Search for the cell housing the specified text and yield its (x, y) center coordinate. 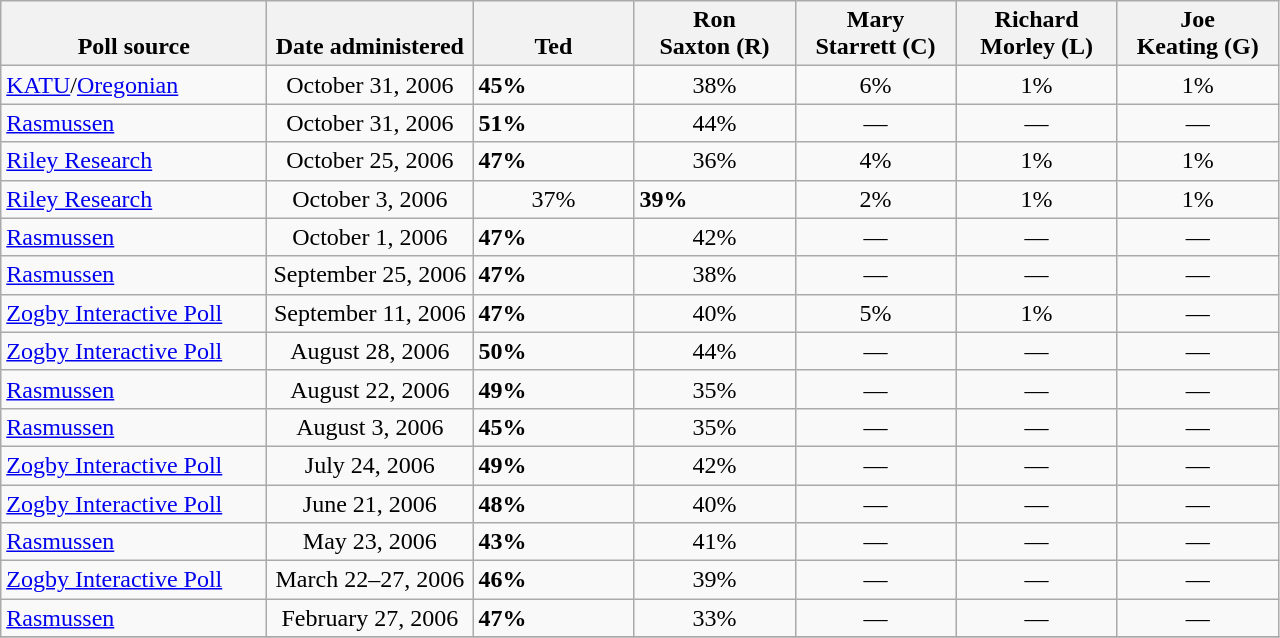
2% (876, 199)
February 27, 2006 (370, 618)
August 28, 2006 (370, 351)
March 22–27, 2006 (370, 580)
RichardMorley (L) (1036, 34)
July 24, 2006 (370, 465)
4% (876, 161)
46% (554, 580)
6% (876, 85)
50% (554, 351)
August 3, 2006 (370, 427)
June 21, 2006 (370, 503)
Poll source (134, 34)
September 25, 2006 (370, 275)
October 1, 2006 (370, 237)
43% (554, 542)
September 11, 2006 (370, 313)
36% (714, 161)
October 25, 2006 (370, 161)
Date administered (370, 34)
May 23, 2006 (370, 542)
5% (876, 313)
RonSaxton (R) (714, 34)
Ted (554, 34)
37% (554, 199)
33% (714, 618)
51% (554, 123)
KATU/Oregonian (134, 85)
October 3, 2006 (370, 199)
August 22, 2006 (370, 389)
48% (554, 503)
JoeKeating (G) (1198, 34)
MaryStarrett (C) (876, 34)
41% (714, 542)
